Return [X, Y] of the center of cell containing provided text 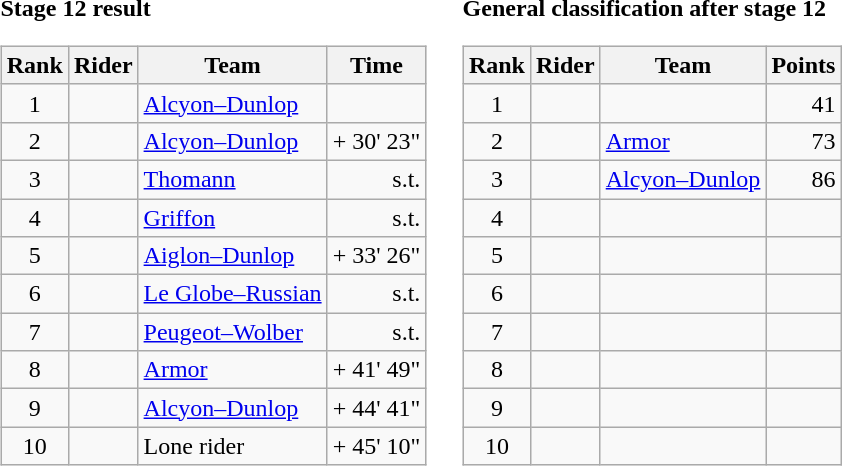
+ 41' 49" [376, 370]
+ 45' 10" [376, 446]
+ 30' 23" [376, 141]
Time [376, 65]
Griffon [232, 217]
Aiglon–Dunlop [232, 256]
Peugeot–Wolber [232, 332]
+ 33' 26" [376, 256]
+ 44' 41" [376, 408]
73 [804, 141]
Thomann [232, 179]
86 [804, 179]
Points [804, 65]
41 [804, 103]
Lone rider [232, 446]
Le Globe–Russian [232, 294]
